For the text-containing cell, return its midpoint in [x, y] coordinate format. 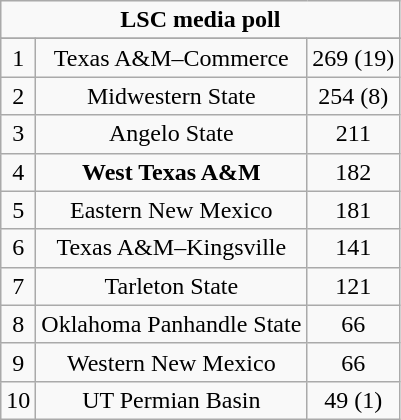
3 [18, 134]
181 [354, 210]
Texas A&M–Commerce [172, 58]
LSC media poll [200, 20]
Tarleton State [172, 286]
6 [18, 248]
49 (1) [354, 400]
121 [354, 286]
269 (19) [354, 58]
1 [18, 58]
9 [18, 362]
8 [18, 324]
182 [354, 172]
Texas A&M–Kingsville [172, 248]
211 [354, 134]
4 [18, 172]
5 [18, 210]
Midwestern State [172, 96]
7 [18, 286]
141 [354, 248]
2 [18, 96]
Angelo State [172, 134]
Eastern New Mexico [172, 210]
UT Permian Basin [172, 400]
254 (8) [354, 96]
Western New Mexico [172, 362]
Oklahoma Panhandle State [172, 324]
West Texas A&M [172, 172]
10 [18, 400]
